Provide the [x, y] coordinate of the cell's center where the given text is located.  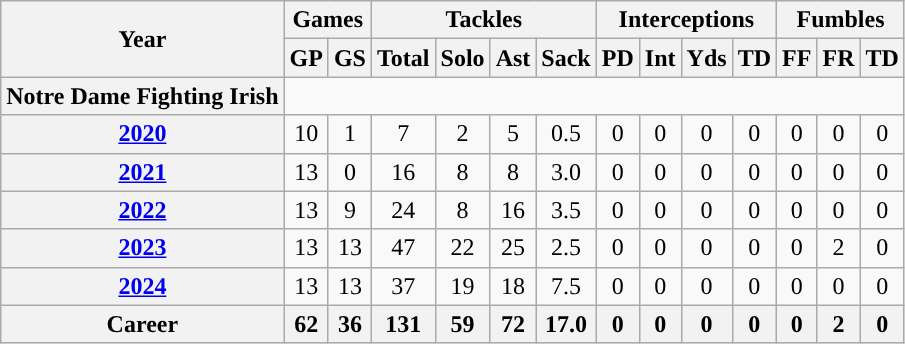
Interceptions [686, 20]
0.5 [566, 134]
2022 [142, 210]
Solo [462, 58]
5 [513, 134]
1 [350, 134]
Sack [566, 58]
24 [403, 210]
22 [462, 248]
Career [142, 324]
Int [660, 58]
Notre Dame Fighting Irish [142, 96]
2020 [142, 134]
2.5 [566, 248]
2021 [142, 172]
37 [403, 286]
17.0 [566, 324]
Fumbles [841, 20]
PD [618, 58]
7.5 [566, 286]
62 [306, 324]
Total [403, 58]
Yds [706, 58]
FR [838, 58]
36 [350, 324]
72 [513, 324]
Ast [513, 58]
2024 [142, 286]
GP [306, 58]
GS [350, 58]
25 [513, 248]
10 [306, 134]
3.0 [566, 172]
18 [513, 286]
2023 [142, 248]
Tackles [484, 20]
19 [462, 286]
9 [350, 210]
131 [403, 324]
7 [403, 134]
Year [142, 39]
Games [328, 20]
59 [462, 324]
FF [797, 58]
47 [403, 248]
3.5 [566, 210]
